Scan for the cell matching the given text and deliver its (x, y) coordinate at center. 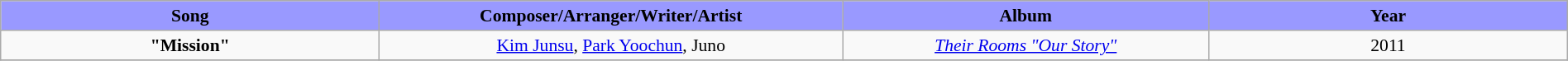
2011 (1389, 45)
Song (190, 16)
"Mission" (190, 45)
Album (1025, 16)
Composer/Arranger/Writer/Artist (611, 16)
Year (1389, 16)
Their Rooms "Our Story" (1025, 45)
Kim Junsu, Park Yoochun, Juno (611, 45)
